Pinpoint the cell where the given text exists, returning its [x, y] midpoint coordinate. 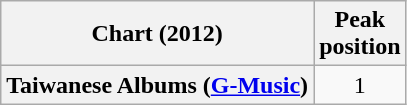
Taiwanese Albums (G-Music) [158, 85]
Peakposition [360, 34]
Chart (2012) [158, 34]
1 [360, 85]
